Search for the cell housing the specified text and yield its [X, Y] center coordinate. 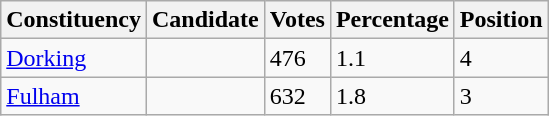
1.8 [392, 96]
1.1 [392, 58]
Percentage [392, 20]
3 [501, 96]
Constituency [74, 20]
476 [297, 58]
632 [297, 96]
Position [501, 20]
Votes [297, 20]
Dorking [74, 58]
Fulham [74, 96]
4 [501, 58]
Candidate [205, 20]
